Scan for the cell matching the given text and deliver its (X, Y) coordinate at center. 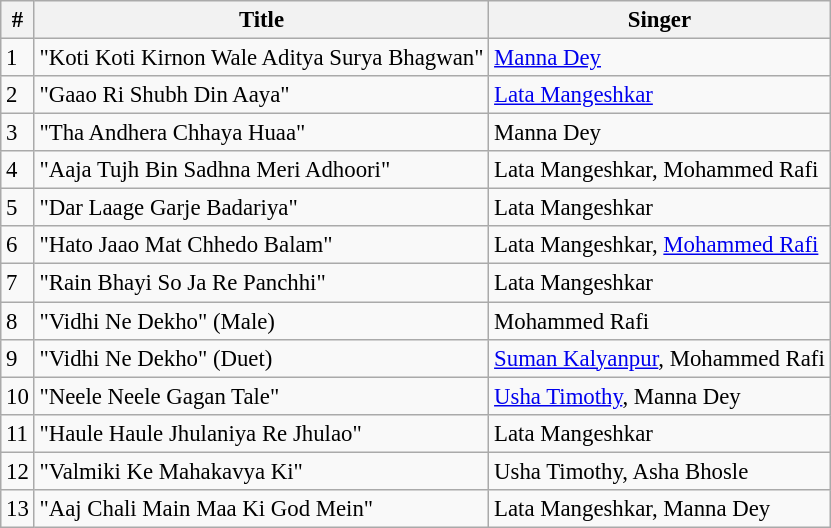
7 (18, 283)
"Tha Andhera Chhaya Huaa" (262, 133)
11 (18, 433)
Usha Timothy, Manna Dey (660, 396)
"Vidhi Ne Dekho" (Duet) (262, 358)
3 (18, 133)
1 (18, 58)
9 (18, 358)
"Vidhi Ne Dekho" (Male) (262, 321)
"Gaao Ri Shubh Din Aaya" (262, 95)
"Aaja Tujh Bin Sadhna Meri Adhoori" (262, 170)
5 (18, 208)
10 (18, 396)
4 (18, 170)
Lata Mangeshkar, Manna Dey (660, 509)
13 (18, 509)
Singer (660, 20)
"Aaj Chali Main Maa Ki God Mein" (262, 509)
Mohammed Rafi (660, 321)
Suman Kalyanpur, Mohammed Rafi (660, 358)
"Haule Haule Jhulaniya Re Jhulao" (262, 433)
Usha Timothy, Asha Bhosle (660, 471)
"Rain Bhayi So Ja Re Panchhi" (262, 283)
"Valmiki Ke Mahakavya Ki" (262, 471)
6 (18, 245)
# (18, 20)
"Dar Laage Garje Badariya" (262, 208)
12 (18, 471)
2 (18, 95)
8 (18, 321)
"Hato Jaao Mat Chhedo Balam" (262, 245)
"Koti Koti Kirnon Wale Aditya Surya Bhagwan" (262, 58)
Title (262, 20)
"Neele Neele Gagan Tale" (262, 396)
